Detect which cell encompasses the target text, then output its (X, Y) center coordinate. 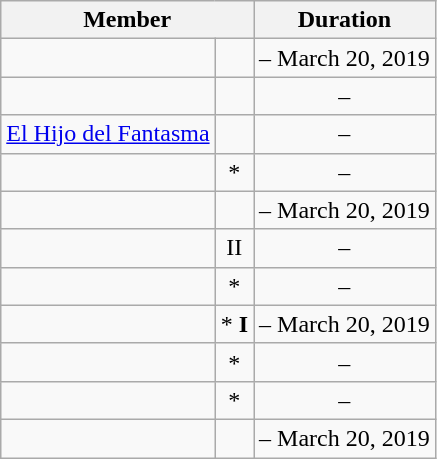
* I (234, 324)
II (234, 248)
El Hijo del Fantasma (108, 134)
Member (128, 20)
Duration (345, 20)
